Pinpoint the cell where the given text exists, returning its (x, y) midpoint coordinate. 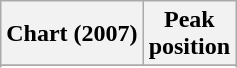
Peakposition (189, 34)
Chart (2007) (72, 34)
